Extract the [x, y] coordinate from the center of the cell holding the provided text.  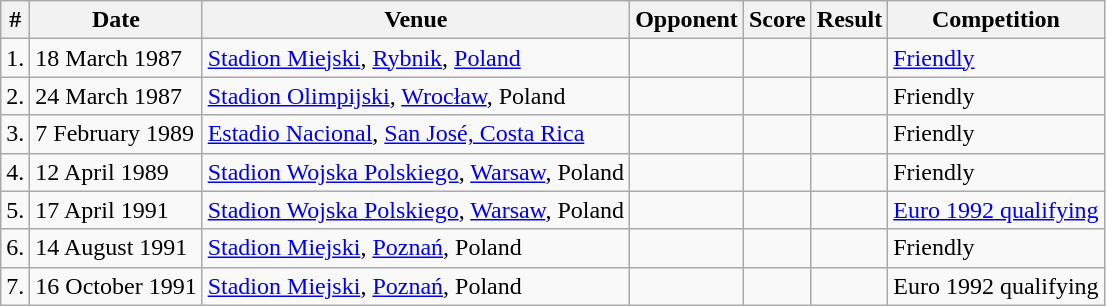
14 August 1991 [116, 248]
Date [116, 20]
24 March 1987 [116, 96]
6. [16, 248]
4. [16, 172]
17 April 1991 [116, 210]
7. [16, 286]
18 March 1987 [116, 58]
3. [16, 134]
1. [16, 58]
Result [849, 20]
Stadion Olimpijski, Wrocław, Poland [416, 96]
16 October 1991 [116, 286]
Venue [416, 20]
Opponent [687, 20]
2. [16, 96]
Competition [996, 20]
# [16, 20]
12 April 1989 [116, 172]
Score [777, 20]
5. [16, 210]
Stadion Miejski, Rybnik, Poland [416, 58]
7 February 1989 [116, 134]
Estadio Nacional, San José, Costa Rica [416, 134]
